From the cell containing the given text, extract its center point as (x, y) coordinate. 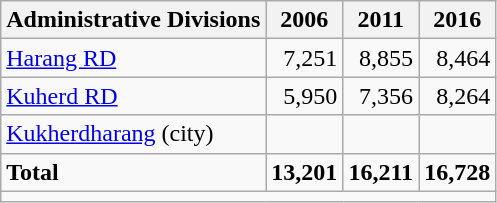
7,251 (304, 58)
16,211 (381, 172)
8,464 (458, 58)
7,356 (381, 96)
16,728 (458, 172)
8,855 (381, 58)
Administrative Divisions (134, 20)
2016 (458, 20)
Harang RD (134, 58)
5,950 (304, 96)
2006 (304, 20)
13,201 (304, 172)
2011 (381, 20)
Kuherd RD (134, 96)
8,264 (458, 96)
Kukherdharang (city) (134, 134)
Total (134, 172)
